Search for the cell housing the specified text and yield its [X, Y] center coordinate. 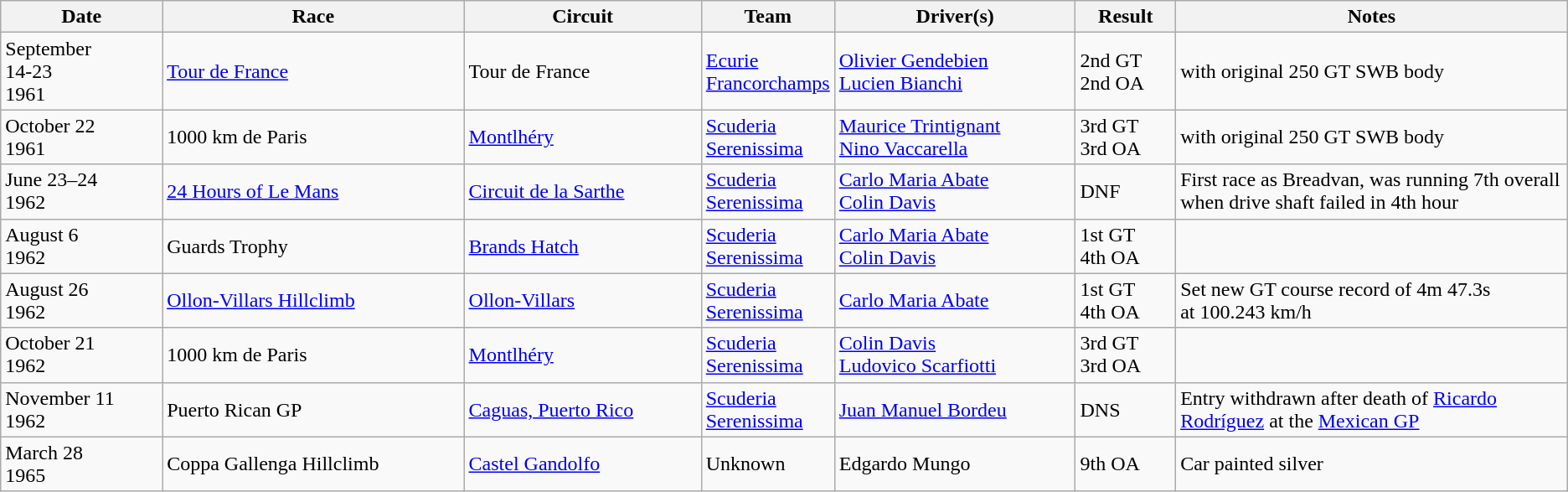
9th OA [1126, 464]
Ollon-Villars [583, 300]
Carlo Maria Abate [955, 300]
Entry withdrawn after death of Ricardo Rodríguez at the Mexican GP [1372, 409]
Notes [1372, 17]
August 261962 [82, 300]
2nd GT2nd OA [1126, 71]
Ollon-Villars Hillclimb [313, 300]
Race [313, 17]
Castel Gandolfo [583, 464]
August 61962 [82, 246]
First race as Breadvan, was running 7th overall when drive shaft failed in 4th hour [1372, 191]
Coppa Gallenga Hillclimb [313, 464]
Edgardo Mungo [955, 464]
Driver(s) [955, 17]
Team [767, 17]
Brands Hatch [583, 246]
Guards Trophy [313, 246]
March 281965 [82, 464]
Ecurie Francorchamps [767, 71]
Set new GT course record of 4m 47.3s at 100.243 km/h [1372, 300]
Juan Manuel Bordeu [955, 409]
Date [82, 17]
June 23–241962 [82, 191]
Circuit de la Sarthe [583, 191]
Colin DavisLudovico Scarfiotti [955, 355]
Circuit [583, 17]
Result [1126, 17]
September14-231961 [82, 71]
Olivier GendebienLucien Bianchi [955, 71]
Puerto Rican GP [313, 409]
24 Hours of Le Mans [313, 191]
Caguas, Puerto Rico [583, 409]
DNS [1126, 409]
Maurice TrintignantNino Vaccarella [955, 137]
October 211962 [82, 355]
November 111962 [82, 409]
DNF [1126, 191]
Unknown [767, 464]
Car painted silver [1372, 464]
October 221961 [82, 137]
